For the text-containing cell, return its midpoint in [X, Y] coordinate format. 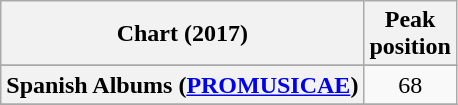
68 [410, 85]
Peak position [410, 34]
Chart (2017) [182, 34]
Spanish Albums (PROMUSICAE) [182, 85]
